Pinpoint the cell where the given text exists, returning its (X, Y) midpoint coordinate. 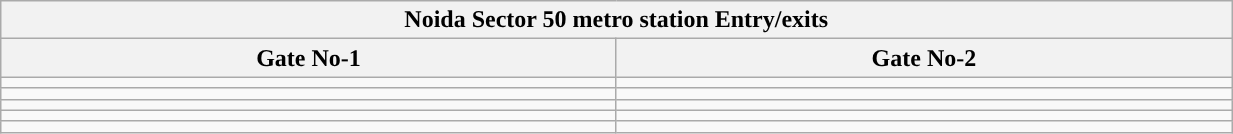
Noida Sector 50 metro station Entry/exits (616, 20)
Gate No-2 (924, 58)
Gate No-1 (308, 58)
